Output the (X, Y) coordinate of the center of the cell containing the given text.  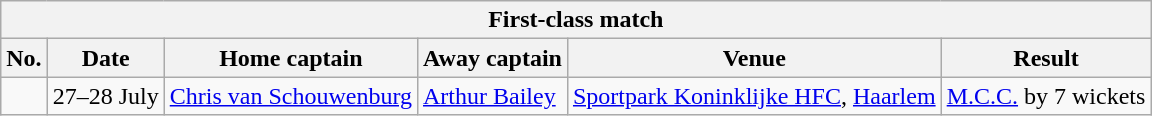
First-class match (576, 20)
Date (106, 58)
Venue (754, 58)
Home captain (290, 58)
Sportpark Koninklijke HFC, Haarlem (754, 96)
Arthur Bailey (492, 96)
M.C.C. by 7 wickets (1046, 96)
27–28 July (106, 96)
Away captain (492, 58)
Result (1046, 58)
No. (24, 58)
Chris van Schouwenburg (290, 96)
